Capture the cell that displays the provided text and extract its (x, y) central coordinate. 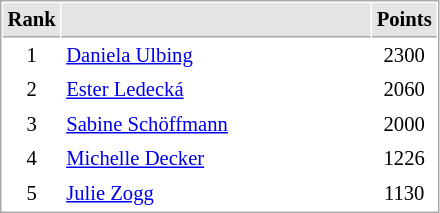
Ester Ledecká (216, 90)
Points (404, 20)
Julie Zogg (216, 194)
2060 (404, 90)
Michelle Decker (216, 158)
2300 (404, 56)
4 (32, 158)
Rank (32, 20)
2000 (404, 124)
1130 (404, 194)
Daniela Ulbing (216, 56)
1 (32, 56)
Sabine Schöffmann (216, 124)
2 (32, 90)
3 (32, 124)
5 (32, 194)
1226 (404, 158)
